Search for the cell housing the specified text and yield its (X, Y) center coordinate. 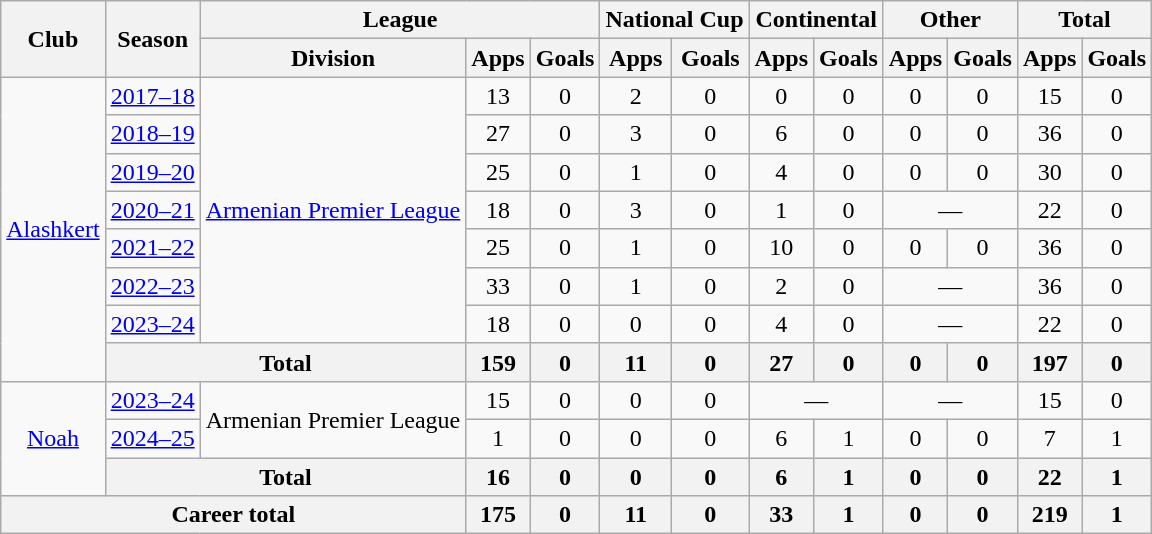
Division (333, 58)
2018–19 (152, 134)
2024–25 (152, 438)
2020–21 (152, 210)
Continental (816, 20)
13 (498, 96)
Season (152, 39)
Other (950, 20)
10 (781, 248)
2019–20 (152, 172)
Club (53, 39)
Career total (234, 515)
National Cup (674, 20)
League (400, 20)
Alashkert (53, 229)
2021–22 (152, 248)
Noah (53, 438)
30 (1049, 172)
2017–18 (152, 96)
219 (1049, 515)
197 (1049, 362)
2022–23 (152, 286)
7 (1049, 438)
16 (498, 477)
175 (498, 515)
159 (498, 362)
